Scan for the cell matching the given text and deliver its (x, y) coordinate at center. 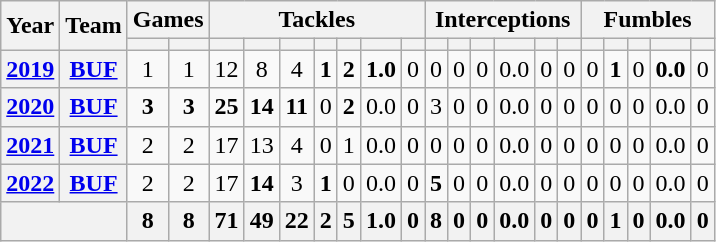
12 (226, 69)
2022 (30, 183)
49 (262, 221)
Interceptions (502, 20)
22 (296, 221)
2019 (30, 69)
2021 (30, 145)
Team (94, 26)
Year (30, 26)
Games (168, 20)
71 (226, 221)
25 (226, 107)
2020 (30, 107)
13 (262, 145)
Fumbles (648, 20)
11 (296, 107)
Tackles (316, 20)
